Return the [x, y] coordinate for the center point of the cell that contains the specified text.  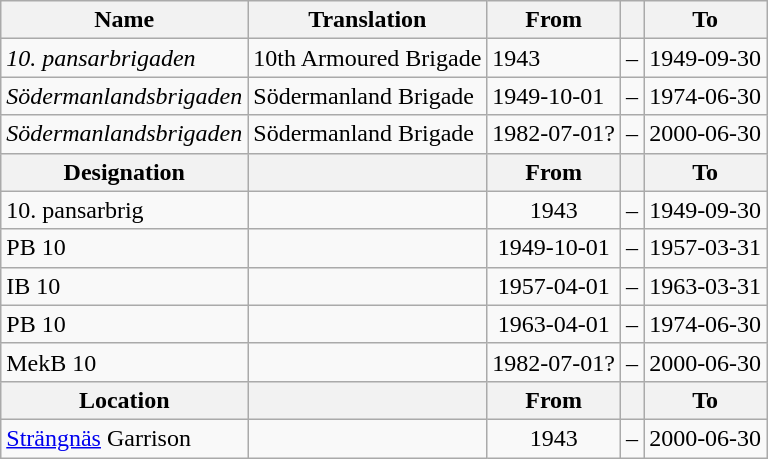
Location [124, 400]
Strängnäs Garrison [124, 438]
1957-04-01 [554, 286]
10. pansarbrig [124, 210]
1963-04-01 [554, 324]
1963-03-31 [706, 286]
10. pansarbrigaden [124, 58]
1957-03-31 [706, 248]
MekB 10 [124, 362]
IB 10 [124, 286]
Designation [124, 172]
10th Armoured Brigade [368, 58]
Translation [368, 20]
Name [124, 20]
